Return [x, y] of the center of cell containing provided text 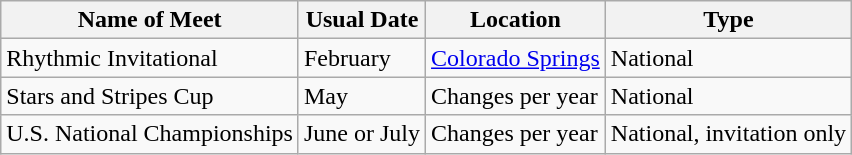
Type [728, 20]
Location [516, 20]
Colorado Springs [516, 58]
June or July [362, 134]
May [362, 96]
National, invitation only [728, 134]
February [362, 58]
Name of Meet [150, 20]
Usual Date [362, 20]
Stars and Stripes Cup [150, 96]
U.S. National Championships [150, 134]
Rhythmic Invitational [150, 58]
